Extract the (x, y) coordinate from the center of the cell holding the provided text.  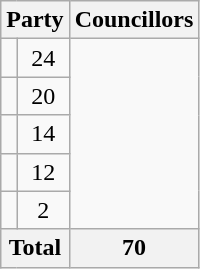
12 (43, 172)
24 (43, 58)
Party (35, 20)
14 (43, 134)
Total (35, 248)
Councillors (134, 20)
2 (43, 210)
20 (43, 96)
70 (134, 248)
